Find where the given text appears and provide that cell's center as [x, y] coordinate. 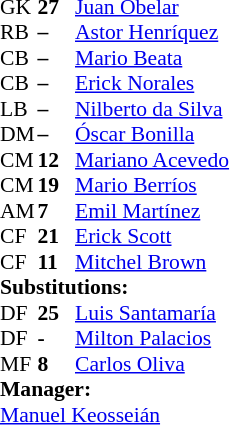
Emil Martínez [152, 211]
7 [57, 211]
Mariano Acevedo [152, 160]
19 [57, 185]
Carlos Oliva [152, 364]
Astor Henríquez [152, 33]
Erick Norales [152, 83]
LB [19, 109]
AM [19, 211]
Mario Berríos [152, 185]
Mitchel Brown [152, 262]
Manager: [114, 389]
8 [57, 364]
Óscar Bonilla [152, 135]
Milton Palacios [152, 339]
21 [57, 237]
11 [57, 262]
Nilberto da Silva [152, 109]
RB [19, 33]
Erick Scott [152, 237]
MF [19, 364]
DM [19, 135]
- [57, 339]
Luis Santamaría [152, 313]
Mario Beata [152, 58]
Substitutions: [114, 287]
12 [57, 160]
25 [57, 313]
